Capture the cell that displays the provided text and extract its [X, Y] central coordinate. 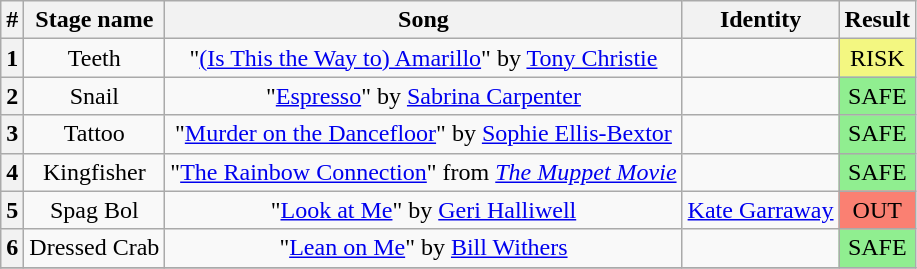
"Murder on the Dancefloor" by Sophie Ellis-Bextor [424, 134]
Kingfisher [94, 172]
Tattoo [94, 134]
4 [12, 172]
# [12, 20]
RISK [877, 58]
Spag Bol [94, 210]
Song [424, 20]
5 [12, 210]
Identity [760, 20]
"Look at Me" by Geri Halliwell [424, 210]
Stage name [94, 20]
Kate Garraway [760, 210]
2 [12, 96]
Result [877, 20]
Snail [94, 96]
6 [12, 248]
3 [12, 134]
Dressed Crab [94, 248]
"The Rainbow Connection" from The Muppet Movie [424, 172]
"Lean on Me" by Bill Withers [424, 248]
Teeth [94, 58]
1 [12, 58]
OUT [877, 210]
"(Is This the Way to) Amarillo" by Tony Christie [424, 58]
"Espresso" by Sabrina Carpenter [424, 96]
